Pinpoint the cell where the given text exists, returning its (x, y) midpoint coordinate. 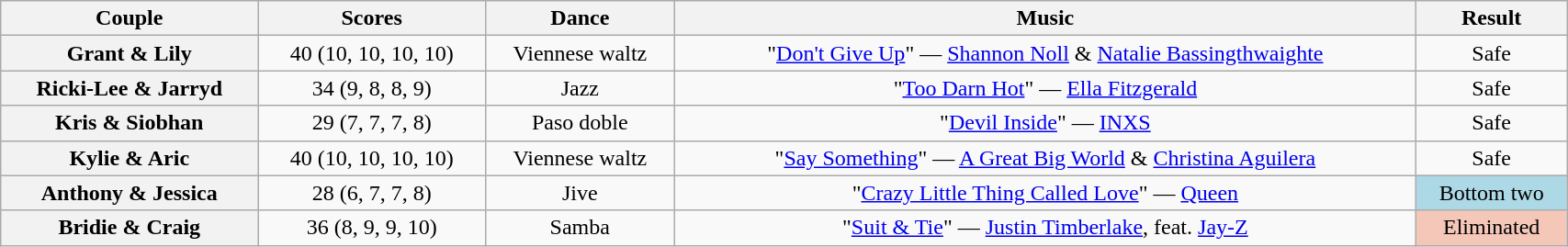
34 (9, 8, 8, 9) (372, 88)
Anthony & Jessica (130, 193)
"Devil Inside" — INXS (1045, 123)
28 (6, 7, 7, 8) (372, 193)
Bottom two (1492, 193)
36 (8, 9, 9, 10) (372, 228)
"Say Something" — A Great Big World & Christina Aguilera (1045, 158)
"Suit & Tie" — Justin Timberlake, feat. Jay-Z (1045, 228)
Samba (580, 228)
"Don't Give Up" — Shannon Noll & Natalie Bassingthwaighte (1045, 53)
Bridie & Craig (130, 228)
Grant & Lily (130, 53)
"Crazy Little Thing Called Love" — Queen (1045, 193)
Dance (580, 18)
Eliminated (1492, 228)
29 (7, 7, 7, 8) (372, 123)
Result (1492, 18)
Couple (130, 18)
Jive (580, 193)
Paso doble (580, 123)
Scores (372, 18)
Kylie & Aric (130, 158)
Kris & Siobhan (130, 123)
"Too Darn Hot" — Ella Fitzgerald (1045, 88)
Music (1045, 18)
Jazz (580, 88)
Ricki-Lee & Jarryd (130, 88)
